Return the [x, y] coordinate for the center point of the cell that contains the specified text.  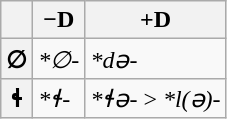
∅ [17, 59]
*∅- [59, 59]
*də- [156, 59]
*ɬ- [59, 98]
ɬ [17, 98]
*ɬə- > *l(ə)- [156, 98]
+D [156, 20]
−D [59, 20]
